Search for the cell housing the specified text and yield its (x, y) center coordinate. 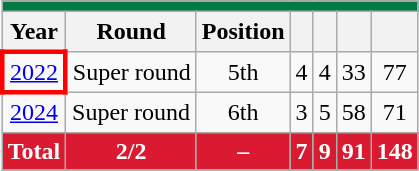
– (243, 151)
148 (394, 151)
6th (243, 112)
2022 (34, 72)
2024 (34, 112)
2/2 (132, 151)
9 (324, 151)
7 (302, 151)
77 (394, 72)
91 (354, 151)
33 (354, 72)
Position (243, 32)
Year (34, 32)
Round (132, 32)
3 (302, 112)
Total (34, 151)
5 (324, 112)
58 (354, 112)
71 (394, 112)
5th (243, 72)
